Determine the (x, y) coordinate at the center of the cell enclosing the given text.  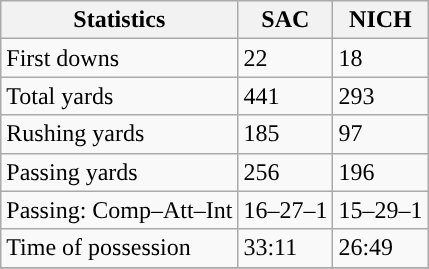
SAC (286, 20)
256 (286, 172)
97 (380, 134)
26:49 (380, 248)
Statistics (120, 20)
33:11 (286, 248)
16–27–1 (286, 210)
First downs (120, 58)
Rushing yards (120, 134)
293 (380, 96)
22 (286, 58)
Passing: Comp–Att–Int (120, 210)
Total yards (120, 96)
Passing yards (120, 172)
15–29–1 (380, 210)
185 (286, 134)
196 (380, 172)
Time of possession (120, 248)
441 (286, 96)
18 (380, 58)
NICH (380, 20)
